For the text-containing cell, return its midpoint in [x, y] coordinate format. 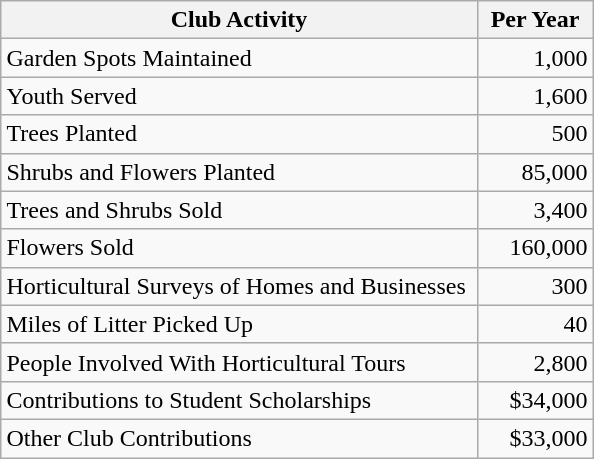
People Involved With Horticultural Tours [239, 362]
40 [535, 324]
160,000 [535, 248]
Other Club Contributions [239, 438]
$34,000 [535, 400]
Miles of Litter Picked Up [239, 324]
85,000 [535, 172]
Per Year [535, 20]
2,800 [535, 362]
Trees Planted [239, 134]
Flowers Sold [239, 248]
Trees and Shrubs Sold [239, 210]
Garden Spots Maintained [239, 58]
Club Activity [239, 20]
1,600 [535, 96]
Shrubs and Flowers Planted [239, 172]
3,400 [535, 210]
Youth Served [239, 96]
Horticultural Surveys of Homes and Businesses [239, 286]
1,000 [535, 58]
300 [535, 286]
500 [535, 134]
$33,000 [535, 438]
Contributions to Student Scholarships [239, 400]
